Determine the [x, y] coordinate at the center of the cell enclosing the given text.  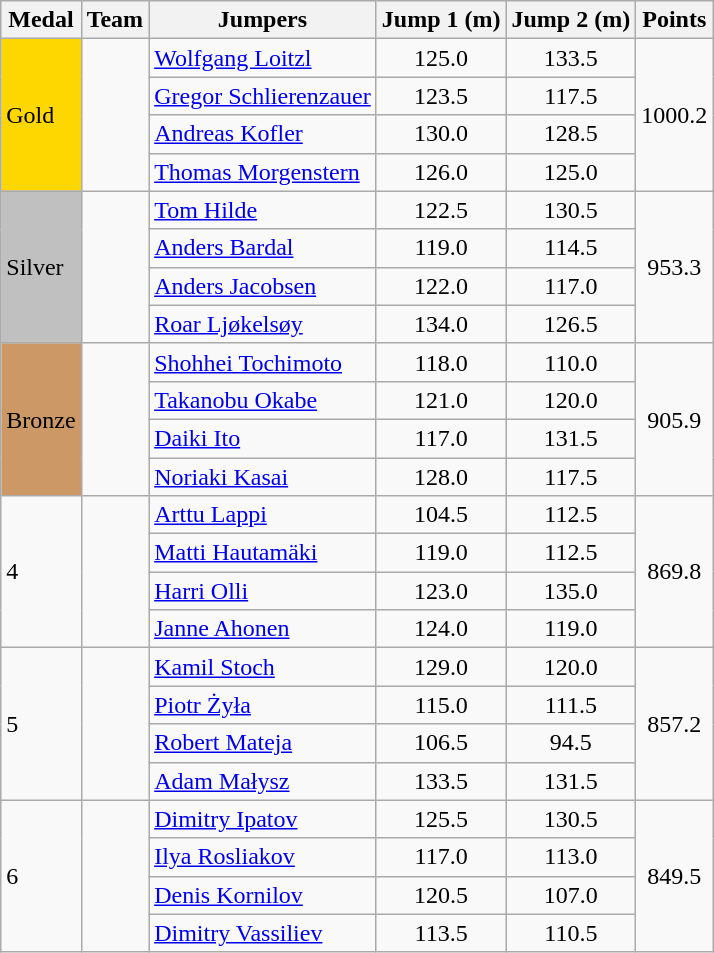
4 [41, 572]
120.5 [441, 895]
Dimitry Ipatov [263, 819]
126.0 [441, 172]
6 [41, 876]
Harri Olli [263, 591]
Robert Mateja [263, 743]
128.5 [571, 134]
Gold [41, 115]
122.5 [441, 210]
Noriaki Kasai [263, 477]
Bronze [41, 419]
Medal [41, 20]
Jump 2 (m) [571, 20]
Denis Kornilov [263, 895]
Dimitry Vassiliev [263, 933]
113.5 [441, 933]
118.0 [441, 362]
Roar Ljøkelsøy [263, 324]
Kamil Stoch [263, 667]
130.0 [441, 134]
128.0 [441, 477]
Piotr Żyła [263, 705]
Jumpers [263, 20]
857.2 [674, 724]
123.0 [441, 591]
Daiki Ito [263, 438]
111.5 [571, 705]
905.9 [674, 419]
Thomas Morgenstern [263, 172]
122.0 [441, 286]
Shohhei Tochimoto [263, 362]
126.5 [571, 324]
Tom Hilde [263, 210]
124.0 [441, 629]
104.5 [441, 515]
869.8 [674, 572]
110.5 [571, 933]
849.5 [674, 876]
Janne Ahonen [263, 629]
Adam Małysz [263, 781]
94.5 [571, 743]
106.5 [441, 743]
953.3 [674, 267]
Arttu Lappi [263, 515]
107.0 [571, 895]
110.0 [571, 362]
Jump 1 (m) [441, 20]
125.5 [441, 819]
Andreas Kofler [263, 134]
Matti Hautamäki [263, 553]
Ilya Rosliakov [263, 857]
Team [115, 20]
129.0 [441, 667]
1000.2 [674, 115]
135.0 [571, 591]
123.5 [441, 96]
Points [674, 20]
114.5 [571, 248]
Wolfgang Loitzl [263, 58]
115.0 [441, 705]
134.0 [441, 324]
Gregor Schlierenzauer [263, 96]
113.0 [571, 857]
Silver [41, 267]
121.0 [441, 400]
Anders Bardal [263, 248]
Takanobu Okabe [263, 400]
Anders Jacobsen [263, 286]
5 [41, 724]
